Identify which cell holds the provided text, then report its (x, y) central coordinate. 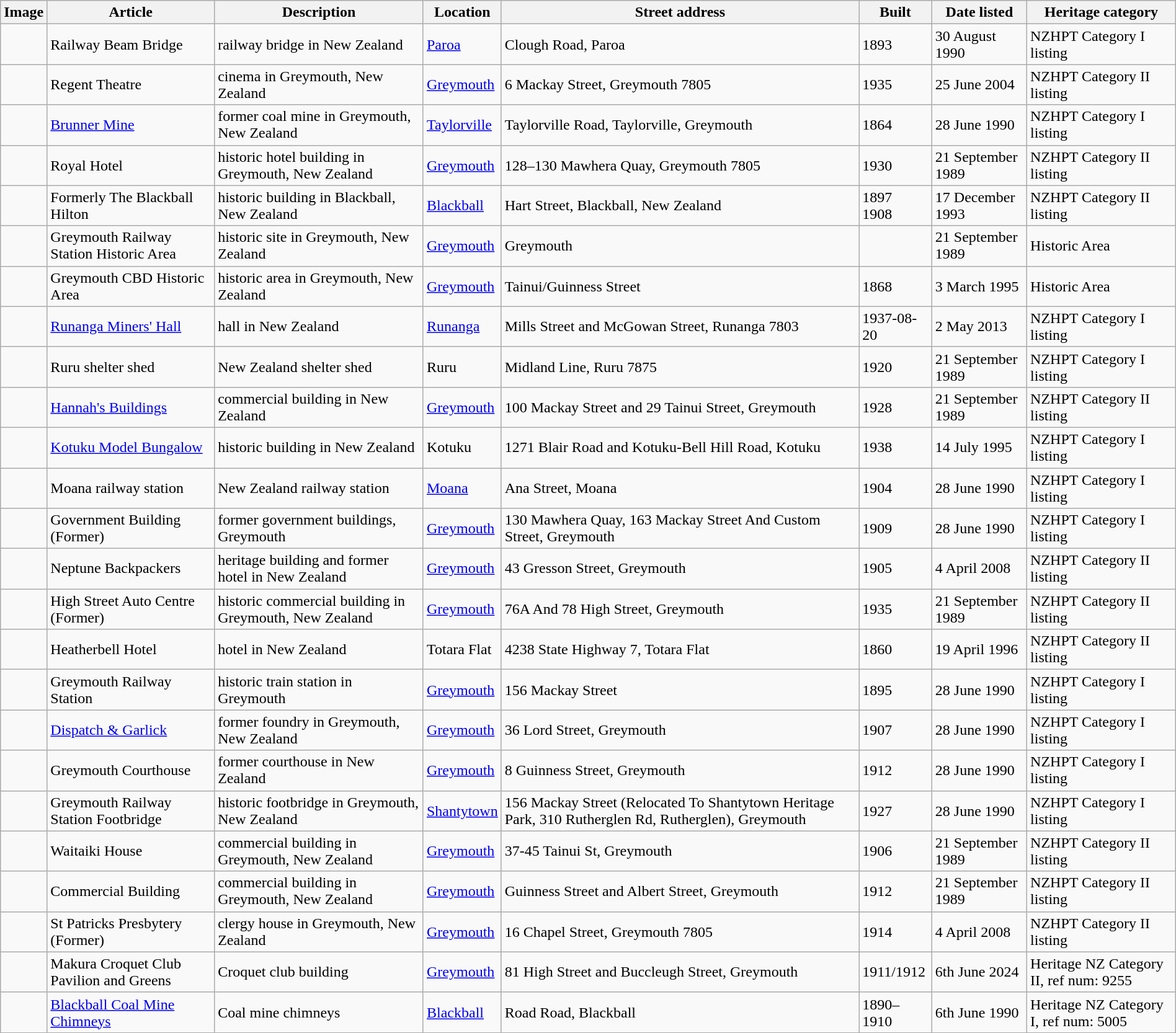
1909 (896, 528)
1905 (896, 569)
Blackball Coal Mine Chimneys (131, 1012)
1906 (896, 851)
Brunner Mine (131, 125)
Street address (680, 12)
1860 (896, 650)
New Zealand railway station (319, 487)
Midland Line, Ruru 7875 (680, 367)
Description (319, 12)
Heritage NZ Category I, ref num: 5005 (1102, 1012)
Greymouth Railway Station Historic Area (131, 246)
1914 (896, 931)
historic footbridge in Greymouth, New Zealand (319, 811)
17 December 1993 (979, 206)
Greymouth Railway Station Footbridge (131, 811)
historic area in Greymouth, New Zealand (319, 286)
1930 (896, 165)
128–130 Mawhera Quay, Greymouth 7805 (680, 165)
156 Mackay Street (680, 689)
100 Mackay Street and 29 Tainui Street, Greymouth (680, 407)
Kotuku Model Bungalow (131, 448)
Coal mine chimneys (319, 1012)
Dispatch & Garlick (131, 730)
Royal Hotel (131, 165)
2 May 2013 (979, 326)
historic building in Blackball, New Zealand (319, 206)
historic commercial building in Greymouth, New Zealand (319, 609)
1907 (896, 730)
Moana railway station (131, 487)
18971908 (896, 206)
Heritage NZ Category II, ref num: 9255 (1102, 972)
Article (131, 12)
6th June 2024 (979, 972)
Greymouth CBD Historic Area (131, 286)
historic building in New Zealand (319, 448)
Ruru (462, 367)
St Patricks Presbytery (Former) (131, 931)
Greymouth Railway Station (131, 689)
Totara Flat (462, 650)
6 Mackay Street, Greymouth 7805 (680, 84)
Image (24, 12)
3 March 1995 (979, 286)
14 July 1995 (979, 448)
Moana (462, 487)
former government buildings, Greymouth (319, 528)
1890–1910 (896, 1012)
8 Guinness Street, Greymouth (680, 770)
Croquet club building (319, 972)
156 Mackay Street (Relocated To Shantytown Heritage Park, 310 Rutherglen Rd, Rutherglen), Greymouth (680, 811)
Taylorville Road, Taylorville, Greymouth (680, 125)
1904 (896, 487)
railway bridge in New Zealand (319, 45)
Neptune Backpackers (131, 569)
former foundry in Greymouth, New Zealand (319, 730)
76A And 78 High Street, Greymouth (680, 609)
4238 State Highway 7, Totara Flat (680, 650)
Heritage category (1102, 12)
19 April 1996 (979, 650)
Mills Street and McGowan Street, Runanga 7803 (680, 326)
Regent Theatre (131, 84)
Taylorville (462, 125)
New Zealand shelter shed (319, 367)
1928 (896, 407)
1938 (896, 448)
Date listed (979, 12)
historic hotel building in Greymouth, New Zealand (319, 165)
Clough Road, Paroa (680, 45)
Hannah's Buildings (131, 407)
Formerly The Blackball Hilton (131, 206)
81 High Street and Buccleugh Street, Greymouth (680, 972)
1927 (896, 811)
130 Mawhera Quay, 163 Mackay Street And Custom Street, Greymouth (680, 528)
Commercial Building (131, 892)
Kotuku (462, 448)
Runanga (462, 326)
hotel in New Zealand (319, 650)
Runanga Miners' Hall (131, 326)
Built (896, 12)
historic site in Greymouth, New Zealand (319, 246)
37-45 Tainui St, Greymouth (680, 851)
1911/1912 (896, 972)
heritage building and former hotel in New Zealand (319, 569)
Shantytown (462, 811)
historic train station in Greymouth (319, 689)
1271 Blair Road and Kotuku-Bell Hill Road, Kotuku (680, 448)
Road Road, Blackball (680, 1012)
Greymouth Courthouse (131, 770)
1864 (896, 125)
16 Chapel Street, Greymouth 7805 (680, 931)
1895 (896, 689)
1920 (896, 367)
43 Gresson Street, Greymouth (680, 569)
hall in New Zealand (319, 326)
Waitaiki House (131, 851)
Guinness Street and Albert Street, Greymouth (680, 892)
1868 (896, 286)
High Street Auto Centre (Former) (131, 609)
Makura Croquet Club Pavilion and Greens (131, 972)
Ana Street, Moana (680, 487)
Paroa (462, 45)
cinema in Greymouth, New Zealand (319, 84)
36 Lord Street, Greymouth (680, 730)
1893 (896, 45)
clergy house in Greymouth, New Zealand (319, 931)
commercial building in New Zealand (319, 407)
Railway Beam Bridge (131, 45)
Government Building (Former) (131, 528)
former courthouse in New Zealand (319, 770)
Location (462, 12)
Tainui/Guinness Street (680, 286)
Hart Street, Blackball, New Zealand (680, 206)
former coal mine in Greymouth, New Zealand (319, 125)
6th June 1990 (979, 1012)
Heatherbell Hotel (131, 650)
1937-08-20 (896, 326)
Ruru shelter shed (131, 367)
30 August 1990 (979, 45)
25 June 2004 (979, 84)
